Identify which cell holds the provided text, then report its [X, Y] central coordinate. 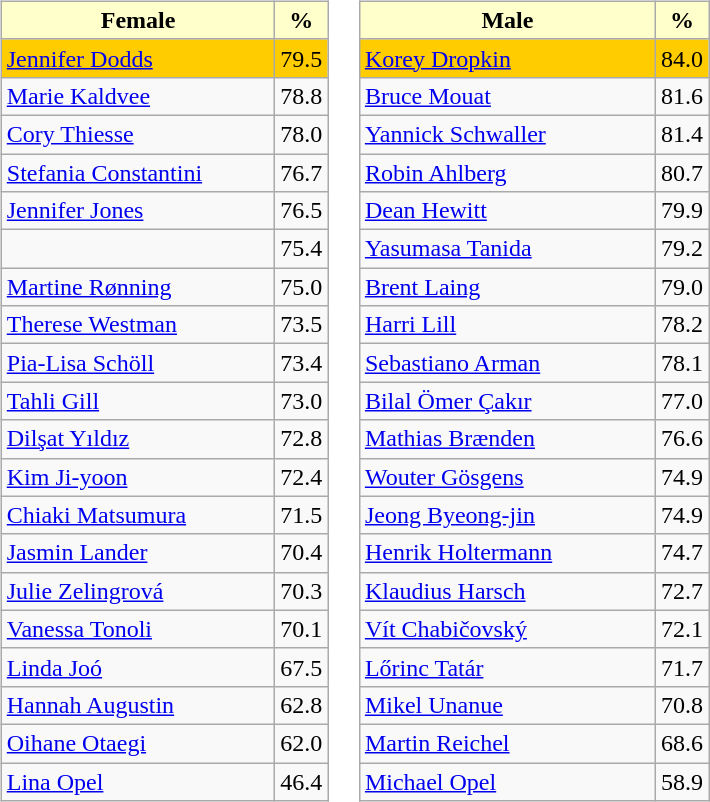
Michael Opel [507, 781]
76.7 [302, 173]
Wouter Gösgens [507, 477]
Vanessa Tonoli [138, 629]
46.4 [302, 781]
68.6 [682, 743]
79.2 [682, 249]
76.6 [682, 439]
Jasmin Lander [138, 553]
Julie Zelingrová [138, 591]
78.1 [682, 363]
Therese Westman [138, 325]
81.4 [682, 134]
Bruce Mouat [507, 96]
71.5 [302, 515]
80.7 [682, 173]
76.5 [302, 211]
70.3 [302, 591]
Dean Hewitt [507, 211]
58.9 [682, 781]
Korey Dropkin [507, 58]
62.8 [302, 705]
Yasumasa Tanida [507, 249]
Hannah Augustin [138, 705]
79.9 [682, 211]
Bilal Ömer Çakır [507, 401]
Cory Thiesse [138, 134]
84.0 [682, 58]
73.5 [302, 325]
75.4 [302, 249]
Robin Ahlberg [507, 173]
73.0 [302, 401]
73.4 [302, 363]
77.0 [682, 401]
Oihane Otaegi [138, 743]
78.8 [302, 96]
Marie Kaldvee [138, 96]
62.0 [302, 743]
Jennifer Jones [138, 211]
Pia-Lisa Schöll [138, 363]
78.0 [302, 134]
72.7 [682, 591]
Male [507, 20]
Stefania Constantini [138, 173]
Klaudius Harsch [507, 591]
Martine Rønning [138, 287]
72.1 [682, 629]
Jennifer Dodds [138, 58]
71.7 [682, 667]
Linda Joó [138, 667]
Lőrinc Tatár [507, 667]
Sebastiano Arman [507, 363]
Martin Reichel [507, 743]
Jeong Byeong-jin [507, 515]
72.4 [302, 477]
67.5 [302, 667]
Mikel Unanue [507, 705]
Vít Chabičovský [507, 629]
Kim Ji-yoon [138, 477]
Lina Opel [138, 781]
Yannick Schwaller [507, 134]
Tahli Gill [138, 401]
75.0 [302, 287]
Harri Lill [507, 325]
79.0 [682, 287]
Female [138, 20]
Brent Laing [507, 287]
81.6 [682, 96]
70.1 [302, 629]
74.7 [682, 553]
70.8 [682, 705]
79.5 [302, 58]
Henrik Holtermann [507, 553]
72.8 [302, 439]
Chiaki Matsumura [138, 515]
Mathias Brænden [507, 439]
Dilşat Yıldız [138, 439]
78.2 [682, 325]
70.4 [302, 553]
